Return the [x, y] coordinate for the center point of the cell that contains the specified text.  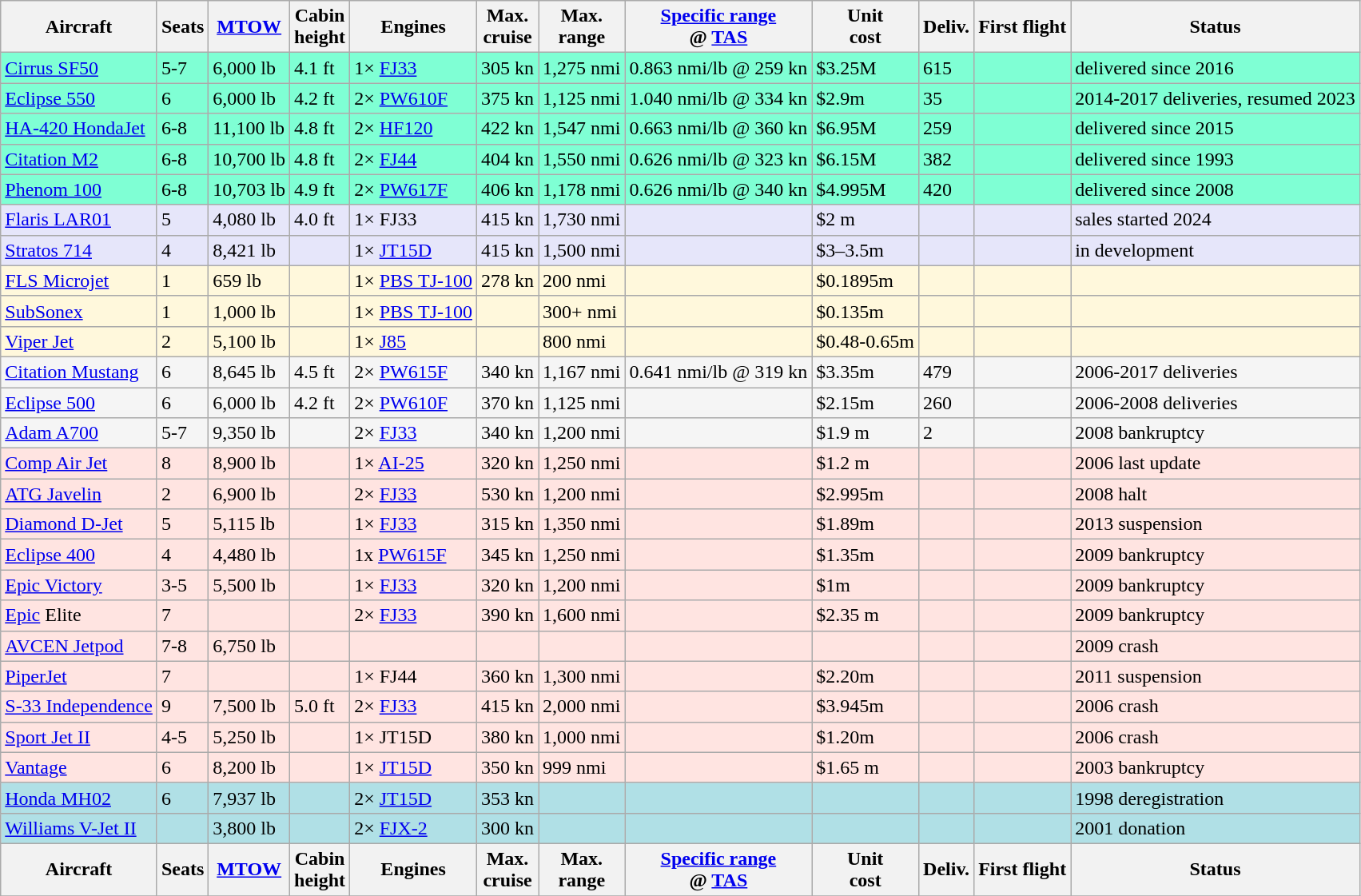
2× FJ44 [414, 159]
422 kn [508, 129]
AVCEN Jetpod [79, 646]
$1.89m [866, 524]
3-5 [182, 585]
2014-2017 deliveries, resumed 2023 [1216, 98]
615 [946, 68]
350 kn [508, 767]
$0.1895m [866, 281]
3,800 lb [249, 828]
HA-420 HondaJet [79, 129]
2008 bankruptcy [1216, 433]
360 kn [508, 676]
390 kn [508, 615]
Flaris LAR01 [79, 220]
Cirrus SF50 [79, 68]
35 [946, 98]
Citation Mustang [79, 372]
404 kn [508, 159]
1,000 lb [249, 311]
0.863 nmi/lb @ 259 kn [718, 68]
1,350 nmi [582, 524]
$3.25M [866, 68]
7,937 lb [249, 798]
5.0 ft [320, 707]
Williams V-Jet II [79, 828]
2006 last update [1216, 464]
$1.9 m [866, 433]
S-33 Independence [79, 707]
2003 bankruptcy [1216, 767]
1× AI-25 [414, 464]
2× PW615F [414, 372]
Citation M2 [79, 159]
Viper Jet [79, 341]
2× PW617F [414, 189]
8,645 lb [249, 372]
375 kn [508, 98]
800 nmi [582, 341]
SubSonex [79, 311]
2008 halt [1216, 494]
4.9 ft [320, 189]
4,080 lb [249, 220]
1× J85 [414, 341]
PiperJet [79, 676]
$2.35 m [866, 615]
1,300 nmi [582, 676]
10,700 lb [249, 159]
Adam A700 [79, 433]
$2.9m [866, 98]
$3.945m [866, 707]
$0.48-0.65m [866, 341]
$1.2 m [866, 464]
1,730 nmi [582, 220]
0.626 nmi/lb @ 323 kn [718, 159]
2× FJX-2 [414, 828]
$3–3.5m [866, 250]
2013 suspension [1216, 524]
305 kn [508, 68]
$1.65 m [866, 767]
1× FJ44 [414, 676]
2× HF120 [414, 129]
Diamond D-Jet [79, 524]
353 kn [508, 798]
530 kn [508, 494]
420 [946, 189]
406 kn [508, 189]
5,115 lb [249, 524]
2,000 nmi [582, 707]
200 nmi [582, 281]
278 kn [508, 281]
2006-2008 deliveries [1216, 402]
$2.15m [866, 402]
6,750 lb [249, 646]
1998 deregistration [1216, 798]
0.663 nmi/lb @ 360 kn [718, 129]
8 [182, 464]
999 nmi [582, 767]
2001 donation [1216, 828]
Sport Jet II [79, 737]
4.1 ft [320, 68]
2006-2017 deliveries [1216, 372]
9 [182, 707]
259 [946, 129]
sales started 2024 [1216, 220]
5,250 lb [249, 737]
1,600 nmi [582, 615]
2× JT15D [414, 798]
$2.20m [866, 676]
345 kn [508, 555]
2011 suspension [1216, 676]
380 kn [508, 737]
1,550 nmi [582, 159]
8,200 lb [249, 767]
$6.15M [866, 159]
1,000 nmi [582, 737]
5,100 lb [249, 341]
delivered since 1993 [1216, 159]
1,275 nmi [582, 68]
10,703 lb [249, 189]
6,900 lb [249, 494]
$2 m [866, 220]
delivered since 2015 [1216, 129]
4.0 ft [320, 220]
9,350 lb [249, 433]
Epic Victory [79, 585]
Vantage [79, 767]
in development [1216, 250]
2009 crash [1216, 646]
382 [946, 159]
$6.95M [866, 129]
7,500 lb [249, 707]
Phenom 100 [79, 189]
1,178 nmi [582, 189]
delivered since 2016 [1216, 68]
1,500 nmi [582, 250]
Comp Air Jet [79, 464]
5,500 lb [249, 585]
delivered since 2008 [1216, 189]
Eclipse 550 [79, 98]
11,100 lb [249, 129]
$1m [866, 585]
300 kn [508, 828]
Eclipse 400 [79, 555]
7-8 [182, 646]
$1.20m [866, 737]
8,900 lb [249, 464]
$0.135m [866, 311]
0.641 nmi/lb @ 319 kn [718, 372]
300+ nmi [582, 311]
Stratos 714 [79, 250]
659 lb [249, 281]
479 [946, 372]
8,421 lb [249, 250]
$2.995m [866, 494]
370 kn [508, 402]
$3.35m [866, 372]
Epic Elite [79, 615]
0.626 nmi/lb @ 340 kn [718, 189]
FLS Microjet [79, 281]
ATG Javelin [79, 494]
4.5 ft [320, 372]
Eclipse 500 [79, 402]
$1.35m [866, 555]
1.040 nmi/lb @ 334 kn [718, 98]
Honda MH02 [79, 798]
1,167 nmi [582, 372]
4-5 [182, 737]
4,480 lb [249, 555]
1x PW615F [414, 555]
$4.995M [866, 189]
260 [946, 402]
315 kn [508, 524]
1,547 nmi [582, 129]
